From the cell containing the given text, extract its center point as (x, y) coordinate. 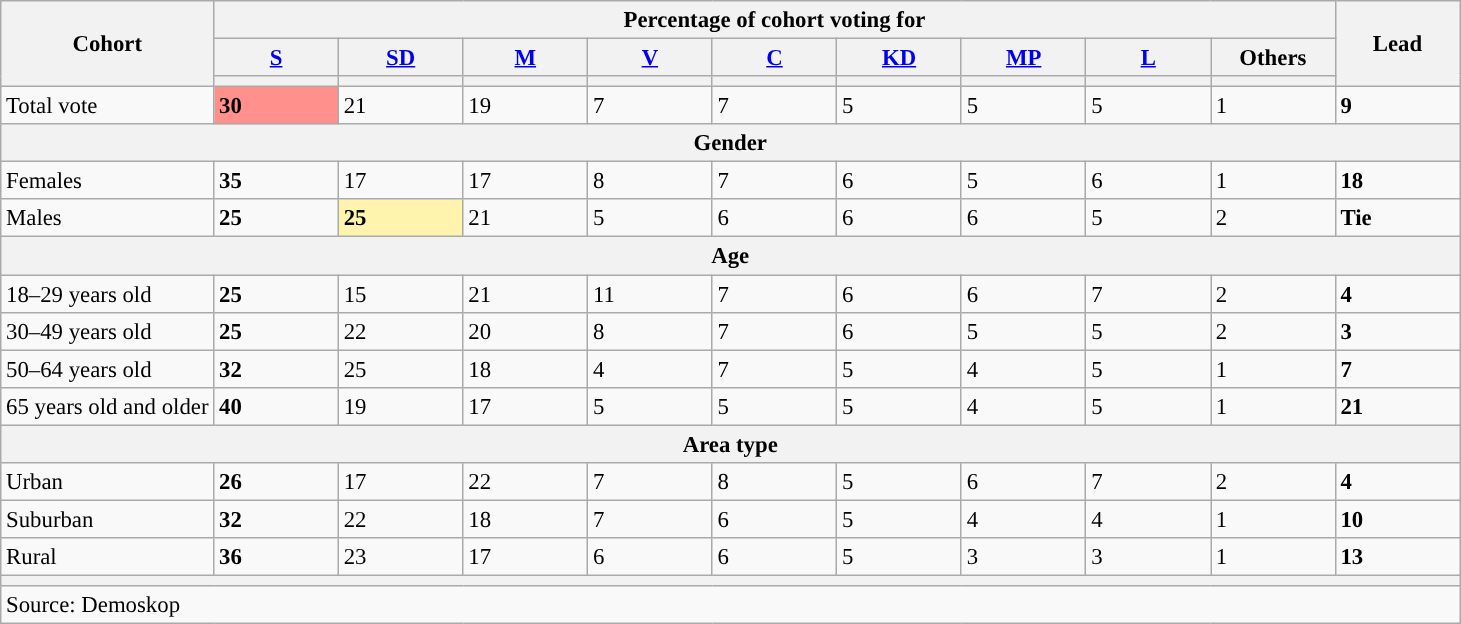
Suburban (108, 519)
11 (650, 294)
Rural (108, 557)
KD (900, 58)
13 (1398, 557)
V (650, 58)
30 (276, 106)
Total vote (108, 106)
S (276, 58)
18–29 years old (108, 294)
65 years old and older (108, 406)
Percentage of cohort voting for (774, 20)
Cohort (108, 44)
30–49 years old (108, 331)
Age (730, 256)
Source: Demoskop (730, 605)
Tie (1398, 219)
35 (276, 181)
MP (1024, 58)
Males (108, 219)
Urban (108, 482)
40 (276, 406)
26 (276, 482)
50–64 years old (108, 369)
9 (1398, 106)
23 (400, 557)
36 (276, 557)
10 (1398, 519)
M (526, 58)
SD (400, 58)
C (774, 58)
Gender (730, 143)
L (1148, 58)
Others (1274, 58)
15 (400, 294)
Females (108, 181)
20 (526, 331)
Area type (730, 444)
Lead (1398, 44)
